Locate the cell with the specified text and output its [x, y] center coordinate. 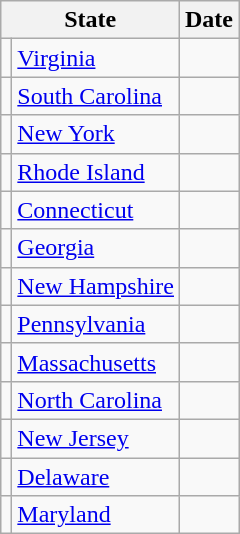
Delaware [96, 477]
New York [96, 134]
Virginia [96, 58]
North Carolina [96, 400]
Massachusetts [96, 362]
State [90, 20]
Connecticut [96, 210]
Rhode Island [96, 172]
Pennsylvania [96, 324]
Georgia [96, 248]
New Hampshire [96, 286]
Maryland [96, 515]
New Jersey [96, 438]
South Carolina [96, 96]
Date [210, 20]
